Pinpoint the cell where the given text exists, returning its [x, y] midpoint coordinate. 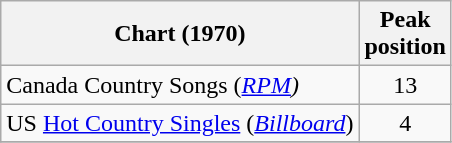
US Hot Country Singles (Billboard) [180, 123]
Canada Country Songs (RPM) [180, 85]
4 [405, 123]
Peakposition [405, 34]
13 [405, 85]
Chart (1970) [180, 34]
